Output the (X, Y) coordinate of the center of the cell containing the given text.  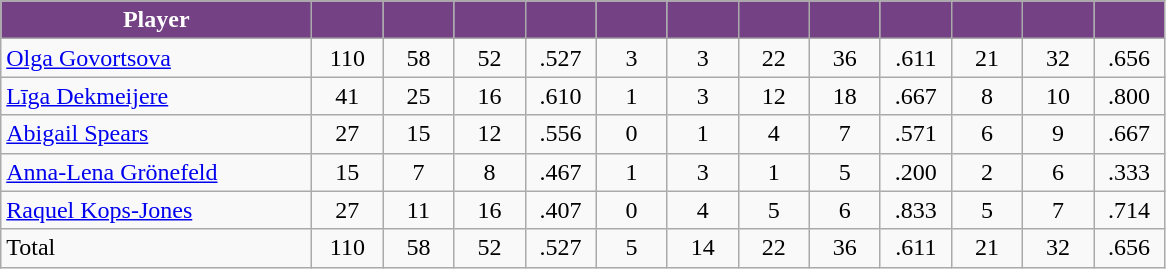
Player (156, 20)
Abigail Spears (156, 134)
.556 (560, 134)
Raquel Kops-Jones (156, 210)
.407 (560, 210)
Līga Dekmeijere (156, 96)
Anna-Lena Grönefeld (156, 172)
2 (986, 172)
9 (1058, 134)
10 (1058, 96)
41 (348, 96)
.610 (560, 96)
.714 (1130, 210)
25 (418, 96)
Total (156, 248)
.833 (916, 210)
Olga Govortsova (156, 58)
18 (844, 96)
.571 (916, 134)
.467 (560, 172)
11 (418, 210)
14 (702, 248)
.333 (1130, 172)
.200 (916, 172)
.800 (1130, 96)
